Return (X, Y) of the center of cell containing provided text 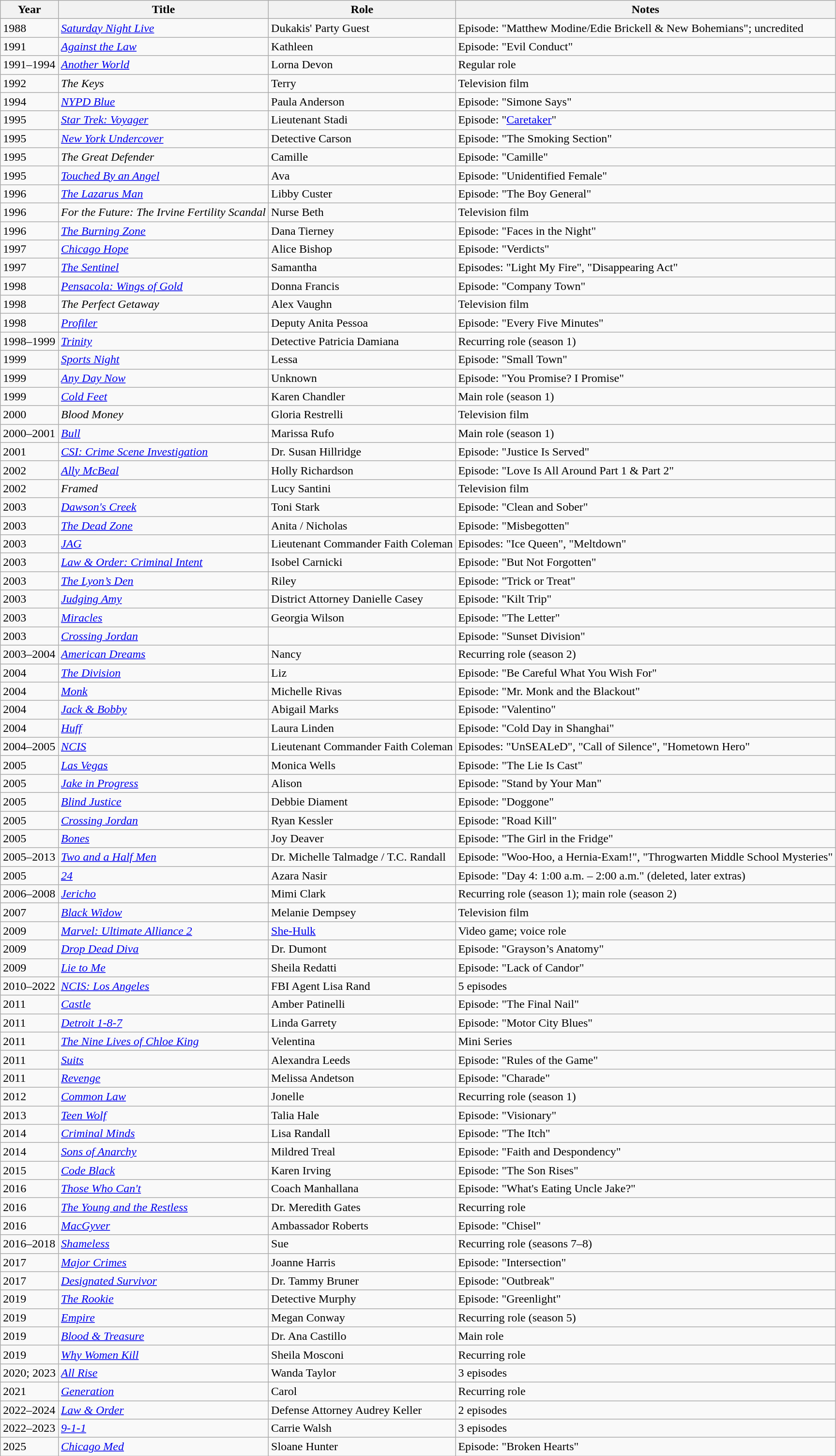
Trinity (163, 341)
The Division (163, 673)
Suits (163, 1060)
Carrie Walsh (362, 1428)
Dr. Dumont (362, 949)
Episode: "Trick or Treat" (646, 581)
Episode: "Chisel" (646, 1226)
2007 (30, 912)
Episode: "Valentino" (646, 710)
Georgia Wilson (362, 618)
Episode: "Evil Conduct" (646, 46)
Detective Carson (362, 138)
New York Undercover (163, 138)
The Nine Lives of Chloe King (163, 1041)
She-Hulk (362, 931)
Criminal Minds (163, 1134)
2020; 2023 (30, 1373)
2016–2018 (30, 1244)
District Attorney Danielle Casey (362, 599)
Episode: "Charade" (646, 1078)
The Lazarus Man (163, 194)
Nurse Beth (362, 212)
Melanie Dempsey (362, 912)
Ambassador Roberts (362, 1226)
Amber Patinelli (362, 1004)
Episode: "Misbegotten" (646, 525)
Episode: "Kilt Trip" (646, 599)
Episode: "You Promise? I Promise" (646, 378)
Blood Money (163, 415)
NCIS: Los Angeles (163, 986)
Las Vegas (163, 765)
Sue (362, 1244)
Lucy Santini (362, 488)
Any Day Now (163, 378)
Marissa Rufo (362, 433)
Year (30, 10)
Revenge (163, 1078)
Jonelle (362, 1096)
Episode: "Lack of Candor" (646, 968)
Episode: "Stand by Your Man" (646, 783)
Carol (362, 1391)
Episode: "Matthew Modine/Edie Brickell & New Bohemians"; uncredited (646, 28)
Saturday Night Live (163, 28)
2021 (30, 1391)
Episode: "Be Careful What You Wish For" (646, 673)
For the Future: The Irvine Fertility Scandal (163, 212)
Mimi Clark (362, 894)
Episodes: "Light My Fire", "Disappearing Act" (646, 268)
Episode: "The Girl in the Fridge" (646, 839)
Regular role (646, 65)
1992 (30, 83)
Mildred Treal (362, 1152)
Monica Wells (362, 765)
Episode: "Faith and Despondency" (646, 1152)
Dr. Michelle Talmadge / T.C. Randall (362, 857)
Jack & Bobby (163, 710)
Lorna Devon (362, 65)
Common Law (163, 1096)
Azara Nasir (362, 876)
Episode: "The Boy General" (646, 194)
1991–1994 (30, 65)
Empire (163, 1318)
Episode: "Cold Day in Shanghai" (646, 728)
2 episodes (646, 1410)
Episode: "Greenlight" (646, 1299)
The Young and the Restless (163, 1207)
CSI: Crime Scene Investigation (163, 452)
Chicago Hope (163, 249)
Lieutenant Stadi (362, 120)
2003–2004 (30, 654)
Episode: "The Son Rises" (646, 1170)
Episode: "Camille" (646, 157)
Detective Murphy (362, 1299)
Designated Survivor (163, 1281)
Lisa Randall (362, 1134)
FBI Agent Lisa Rand (362, 986)
Unknown (362, 378)
Episode: "The Final Nail" (646, 1004)
2013 (30, 1115)
Megan Conway (362, 1318)
Episode: "Faces in the Night" (646, 231)
Episodes: "Ice Queen", "Meltdown" (646, 544)
Holly Richardson (362, 470)
2025 (30, 1447)
Episode: "Broken Hearts" (646, 1447)
2004–2005 (30, 746)
2012 (30, 1096)
Sheila Mosconi (362, 1354)
24 (163, 876)
Joanne Harris (362, 1262)
Isobel Carnicki (362, 562)
2006–2008 (30, 894)
The Keys (163, 83)
5 episodes (646, 986)
Linda Garrety (362, 1023)
Sheila Redatti (362, 968)
Episode: "Day 4: 1:00 a.m. – 2:00 a.m." (deleted, later extras) (646, 876)
Judging Amy (163, 599)
Episode: "Caretaker" (646, 120)
Episode: "Doggone" (646, 802)
Alison (362, 783)
Blood & Treasure (163, 1336)
Title (163, 10)
Generation (163, 1391)
Video game; voice role (646, 931)
Blind Justice (163, 802)
1998–1999 (30, 341)
1994 (30, 102)
Miracles (163, 618)
Chicago Med (163, 1447)
Karen Chandler (362, 396)
9-1-1 (163, 1428)
Paula Anderson (362, 102)
Nancy (362, 654)
Major Crimes (163, 1262)
Episode: "The Smoking Section" (646, 138)
Episode: "The Itch" (646, 1134)
Monk (163, 691)
Episode: "Motor City Blues" (646, 1023)
Marvel: Ultimate Alliance 2 (163, 931)
Shameless (163, 1244)
Donna Francis (362, 286)
The Perfect Getaway (163, 304)
Episode: "Small Town" (646, 360)
Bull (163, 433)
Dawson's Creek (163, 507)
Drop Dead Diva (163, 949)
Episode: "Grayson’s Anatomy" (646, 949)
Alexandra Leeds (362, 1060)
Debbie Diament (362, 802)
2022–2024 (30, 1410)
The Burning Zone (163, 231)
1991 (30, 46)
Alex Vaughn (362, 304)
Deputy Anita Pessoa (362, 323)
The Dead Zone (163, 525)
Ryan Kessler (362, 820)
2005–2013 (30, 857)
Recurring role (seasons 7–8) (646, 1244)
Riley (362, 581)
American Dreams (163, 654)
JAG (163, 544)
Episode: "Company Town" (646, 286)
Jericho (163, 894)
Code Black (163, 1170)
Episode: "Visionary" (646, 1115)
Sports Night (163, 360)
Huff (163, 728)
Lessa (362, 360)
Star Trek: Voyager (163, 120)
Episode: "Every Five Minutes" (646, 323)
Episode: "Sunset Division" (646, 636)
2010–2022 (30, 986)
The Lyon’s Den (163, 581)
Sloane Hunter (362, 1447)
Dr. Tammy Bruner (362, 1281)
2022–2023 (30, 1428)
MacGyver (163, 1226)
Pensacola: Wings of Gold (163, 286)
Episodes: "UnSEALeD", "Call of Silence", "Hometown Hero" (646, 746)
Framed (163, 488)
Recurring role (season 1); main role (season 2) (646, 894)
Cold Feet (163, 396)
Laura Linden (362, 728)
All Rise (163, 1373)
Toni Stark (362, 507)
Notes (646, 10)
Recurring role (season 2) (646, 654)
Wanda Taylor (362, 1373)
The Rookie (163, 1299)
Bones (163, 839)
Episode: "Clean and Sober" (646, 507)
Anita / Nicholas (362, 525)
Kathleen (362, 46)
The Sentinel (163, 268)
Coach Manhallana (362, 1189)
Teen Wolf (163, 1115)
Episode: "What's Eating Uncle Jake?" (646, 1189)
Episode: "Mr. Monk and the Blackout" (646, 691)
Episode: "Outbreak" (646, 1281)
Ava (362, 175)
NCIS (163, 746)
Episode: "Rules of the Game" (646, 1060)
Liz (362, 673)
Gloria Restrelli (362, 415)
2015 (30, 1170)
2001 (30, 452)
Law & Order (163, 1410)
Michelle Rivas (362, 691)
Against the Law (163, 46)
Black Widow (163, 912)
Main role (646, 1336)
Dr. Susan Hillridge (362, 452)
The Great Defender (163, 157)
Talia Hale (362, 1115)
Defense Attorney Audrey Keller (362, 1410)
Role (362, 10)
Episode: "The Lie Is Cast" (646, 765)
Recurring role (season 5) (646, 1318)
Touched By an Angel (163, 175)
1988 (30, 28)
Dr. Meredith Gates (362, 1207)
Dana Tierney (362, 231)
Ally McBeal (163, 470)
Episode: "Unidentified Female" (646, 175)
2000–2001 (30, 433)
Why Women Kill (163, 1354)
Alice Bishop (362, 249)
Episode: "Justice Is Served" (646, 452)
Jake in Progress (163, 783)
Episode: "The Letter" (646, 618)
Those Who Can't (163, 1189)
Castle (163, 1004)
Detective Patricia Damiana (362, 341)
Velentina (362, 1041)
Episode: "Verdicts" (646, 249)
Dukakis' Party Guest (362, 28)
Mini Series (646, 1041)
Dr. Ana Castillo (362, 1336)
Melissa Andetson (362, 1078)
Lie to Me (163, 968)
Libby Custer (362, 194)
Detroit 1-8-7 (163, 1023)
Karen Irving (362, 1170)
2000 (30, 415)
Terry (362, 83)
Episode: "Simone Says" (646, 102)
Episode: "Road Kill" (646, 820)
Another World (163, 65)
Two and a Half Men (163, 857)
Abigail Marks (362, 710)
Camille (362, 157)
NYPD Blue (163, 102)
Law & Order: Criminal Intent (163, 562)
Episode: "Woo-Hoo, a Hernia-Exam!", "Throgwarten Middle School Mysteries" (646, 857)
Sons of Anarchy (163, 1152)
Episode: "Love Is All Around Part 1 & Part 2" (646, 470)
Joy Deaver (362, 839)
Episode: "But Not Forgotten" (646, 562)
Profiler (163, 323)
Episode: "Intersection" (646, 1262)
Samantha (362, 268)
